Pinpoint the cell where the given text exists, returning its (x, y) midpoint coordinate. 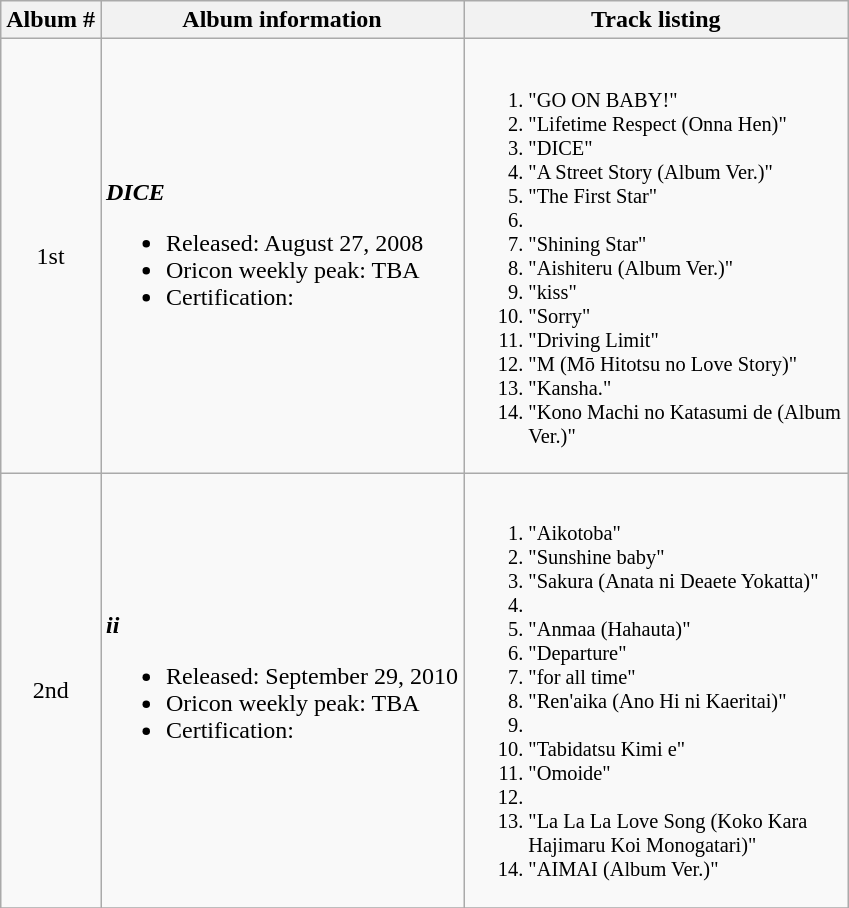
Album # (51, 20)
2nd (51, 690)
iiReleased: September 29, 2010Oricon weekly peak: TBACertification: (282, 690)
1st (51, 256)
DICEReleased: August 27, 2008Oricon weekly peak: TBACertification: (282, 256)
Track listing (656, 20)
Album information (282, 20)
